Locate the cell with the specified text and output its [x, y] center coordinate. 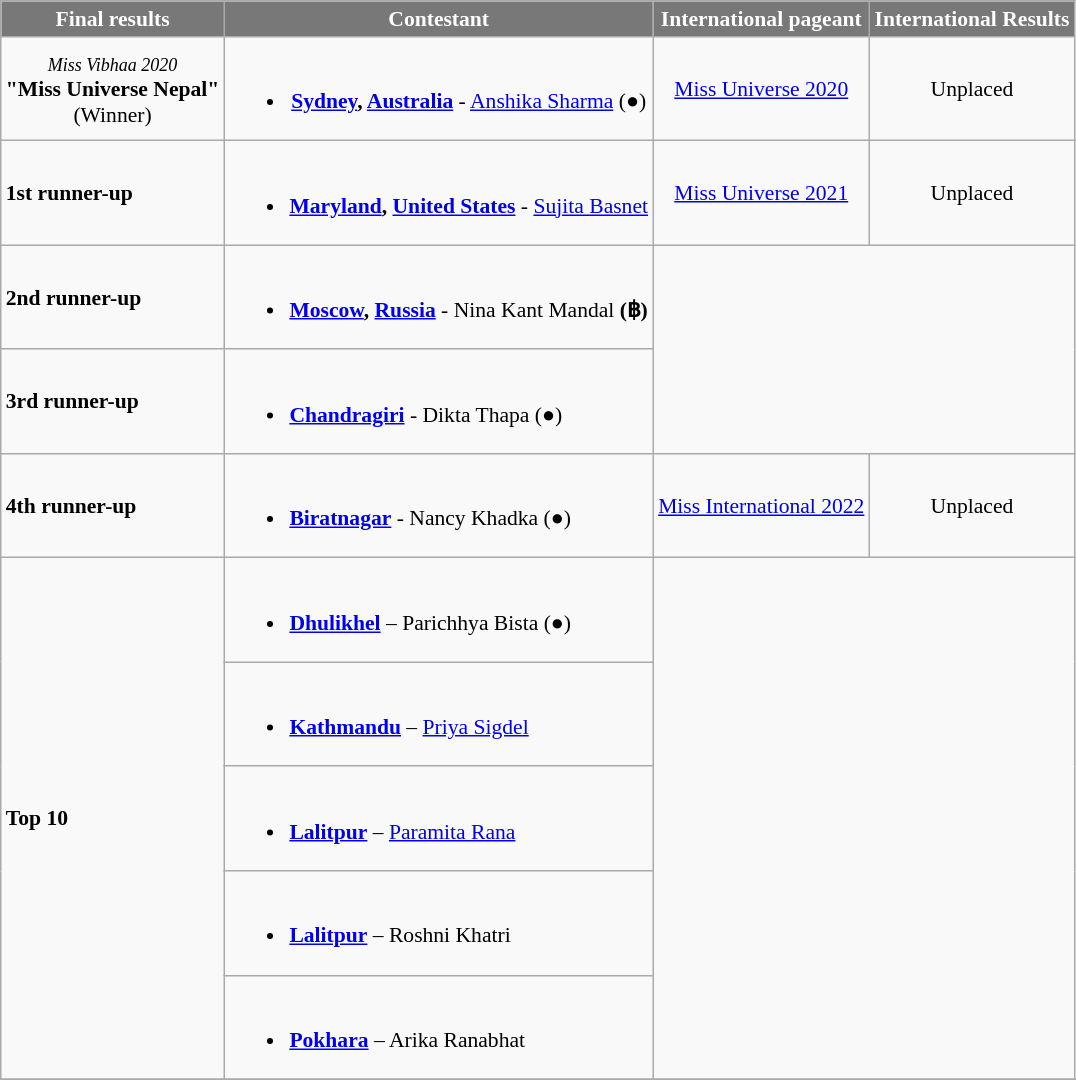
1st runner-up [113, 193]
Kathmandu – Priya Sigdel [438, 715]
Final results [113, 19]
International Results [972, 19]
Miss International 2022 [761, 506]
Miss Universe 2020 [761, 89]
Miss Universe 2021 [761, 193]
Biratnagar - Nancy Khadka (●) [438, 506]
Dhulikhel – Parichhya Bista (●) [438, 610]
Top 10 [113, 818]
2nd runner-up [113, 297]
Lalitpur – Paramita Rana [438, 819]
3rd runner-up [113, 402]
Miss Vibhaa 2020"Miss Universe Nepal"(Winner) [113, 89]
International pageant [761, 19]
Pokhara – Arika Ranabhat [438, 1027]
Chandragiri - Dikta Thapa (●) [438, 402]
Moscow, Russia - Nina Kant Mandal (฿) [438, 297]
4th runner-up [113, 506]
Contestant [438, 19]
Sydney, Australia - Anshika Sharma (●) [438, 89]
Lalitpur – Roshni Khatri [438, 923]
Maryland, United States - Sujita Basnet [438, 193]
